Locate the cell with the specified text and output its (X, Y) center coordinate. 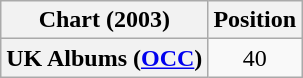
Chart (2003) (104, 20)
40 (255, 58)
UK Albums (OCC) (104, 58)
Position (255, 20)
